Scan for the cell matching the given text and deliver its (x, y) coordinate at center. 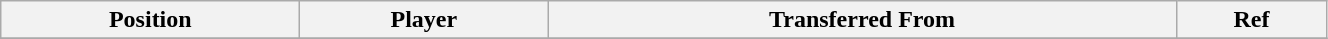
Position (150, 20)
Transferred From (862, 20)
Ref (1251, 20)
Player (424, 20)
